From the cell containing the given text, extract its center point as (x, y) coordinate. 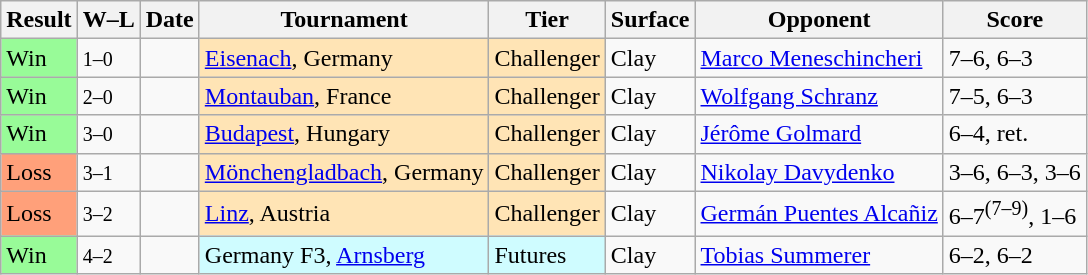
Linz, Austria (344, 214)
6–7(7–9), 1–6 (1014, 214)
Wolfgang Schranz (819, 96)
Germán Puentes Alcañiz (819, 214)
7–5, 6–3 (1014, 96)
Nikolay Davydenko (819, 172)
3–6, 6–3, 3–6 (1014, 172)
6–2, 6–2 (1014, 255)
Germany F3, Arnsberg (344, 255)
Eisenach, Germany (344, 58)
3–0 (108, 134)
Tier (547, 20)
Budapest, Hungary (344, 134)
Tournament (344, 20)
W–L (108, 20)
6–4, ret. (1014, 134)
Result (39, 20)
2–0 (108, 96)
7–6, 6–3 (1014, 58)
Marco Meneschincheri (819, 58)
Futures (547, 255)
Mönchengladbach, Germany (344, 172)
4–2 (108, 255)
Opponent (819, 20)
Score (1014, 20)
Montauban, France (344, 96)
3–2 (108, 214)
Tobias Summerer (819, 255)
1–0 (108, 58)
Surface (650, 20)
Jérôme Golmard (819, 134)
3–1 (108, 172)
Date (170, 20)
